Output the [x, y] coordinate of the center of the cell containing the given text.  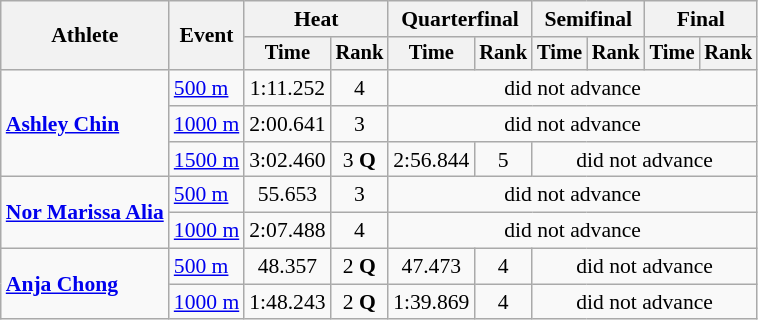
Nor Marissa Alia [85, 212]
Event [206, 36]
1500 m [206, 160]
1:39.869 [431, 302]
Final [701, 19]
1:11.252 [287, 88]
55.653 [287, 195]
Heat [316, 19]
2:00.641 [287, 124]
Quarterfinal [460, 19]
3:02.460 [287, 160]
Semifinal [588, 19]
Ashley Chin [85, 124]
Athlete [85, 36]
2:56.844 [431, 160]
2:07.488 [287, 231]
48.357 [287, 267]
3 Q [360, 160]
1:48.243 [287, 302]
Anja Chong [85, 284]
47.473 [431, 267]
5 [503, 160]
